Pinpoint the cell where the given text exists, returning its [X, Y] midpoint coordinate. 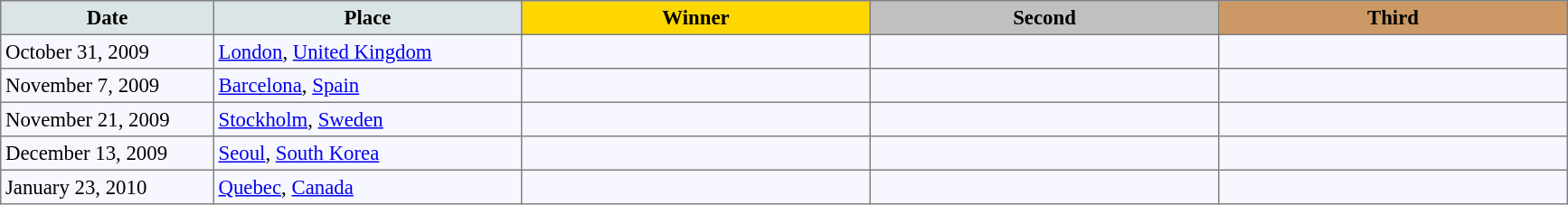
London, United Kingdom [367, 51]
Barcelona, Spain [367, 86]
Seoul, South Korea [367, 154]
December 13, 2009 [108, 154]
Second [1044, 18]
Stockholm, Sweden [367, 119]
October 31, 2009 [108, 51]
Third [1393, 18]
Date [108, 18]
January 23, 2010 [108, 187]
Place [367, 18]
November 7, 2009 [108, 86]
November 21, 2009 [108, 119]
Quebec, Canada [367, 187]
Winner [696, 18]
